From the cell containing the given text, extract its center point as [X, Y] coordinate. 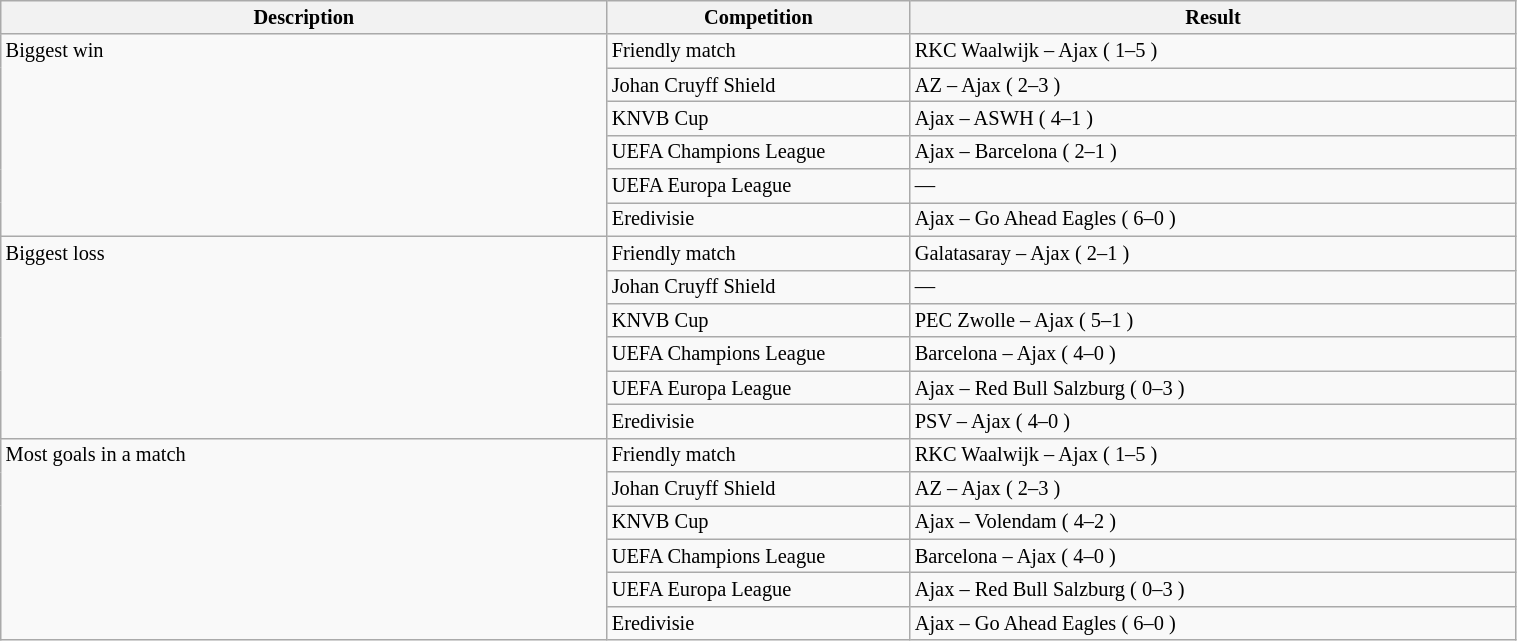
Result [1213, 17]
Most goals in a match [304, 539]
Ajax – Volendam ( 4–2 ) [1213, 522]
Biggest loss [304, 337]
Description [304, 17]
Competition [758, 17]
Biggest win [304, 135]
Ajax – Barcelona ( 2–1 ) [1213, 152]
PSV – Ajax ( 4–0 ) [1213, 421]
Galatasaray – Ajax ( 2–1 ) [1213, 253]
Ajax – ASWH ( 4–1 ) [1213, 118]
PEC Zwolle – Ajax ( 5–1 ) [1213, 320]
